Identify which cell holds the provided text, then report its [X, Y] central coordinate. 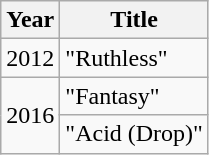
Year [30, 20]
"Fantasy" [134, 96]
Title [134, 20]
2012 [30, 58]
"Ruthless" [134, 58]
2016 [30, 115]
"Acid (Drop)" [134, 134]
